Detect which cell encompasses the target text, then output its (X, Y) center coordinate. 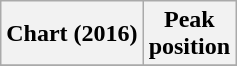
Peak position (189, 34)
Chart (2016) (72, 34)
